From the cell containing the given text, extract its center point as (x, y) coordinate. 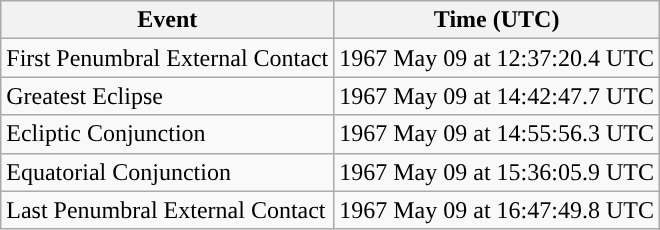
First Penumbral External Contact (168, 58)
Ecliptic Conjunction (168, 134)
Greatest Eclipse (168, 96)
1967 May 09 at 16:47:49.8 UTC (497, 210)
Last Penumbral External Contact (168, 210)
1967 May 09 at 14:55:56.3 UTC (497, 134)
Event (168, 20)
Time (UTC) (497, 20)
1967 May 09 at 14:42:47.7 UTC (497, 96)
1967 May 09 at 12:37:20.4 UTC (497, 58)
Equatorial Conjunction (168, 172)
1967 May 09 at 15:36:05.9 UTC (497, 172)
